Scan for the cell matching the given text and deliver its (X, Y) coordinate at center. 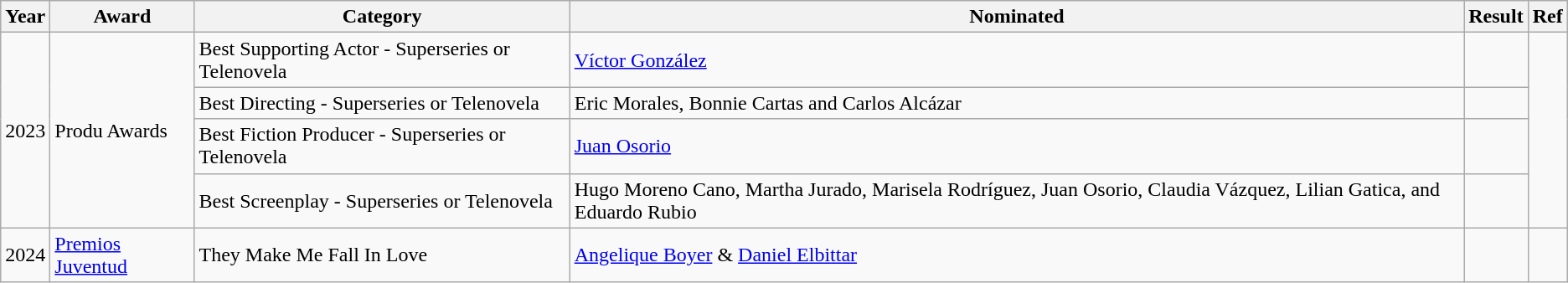
They Make Me Fall In Love (382, 255)
Best Fiction Producer - Superseries or Telenovela (382, 146)
Result (1496, 17)
Best Screenplay - Superseries or Telenovela (382, 201)
Víctor González (1017, 60)
Eric Morales, Bonnie Cartas and Carlos Alcázar (1017, 103)
2024 (25, 255)
Best Directing - Superseries or Telenovela (382, 103)
Nominated (1017, 17)
Category (382, 17)
Juan Osorio (1017, 146)
Hugo Moreno Cano, Martha Jurado, Marisela Rodríguez, Juan Osorio, Claudia Vázquez, Lilian Gatica, and Eduardo Rubio (1017, 201)
Award (122, 17)
Year (25, 17)
Angelique Boyer & Daniel Elbittar (1017, 255)
Premios Juventud (122, 255)
Best Supporting Actor - Superseries or Telenovela (382, 60)
2023 (25, 131)
Produ Awards (122, 131)
Ref (1548, 17)
